Return [x, y] of the center of cell containing provided text 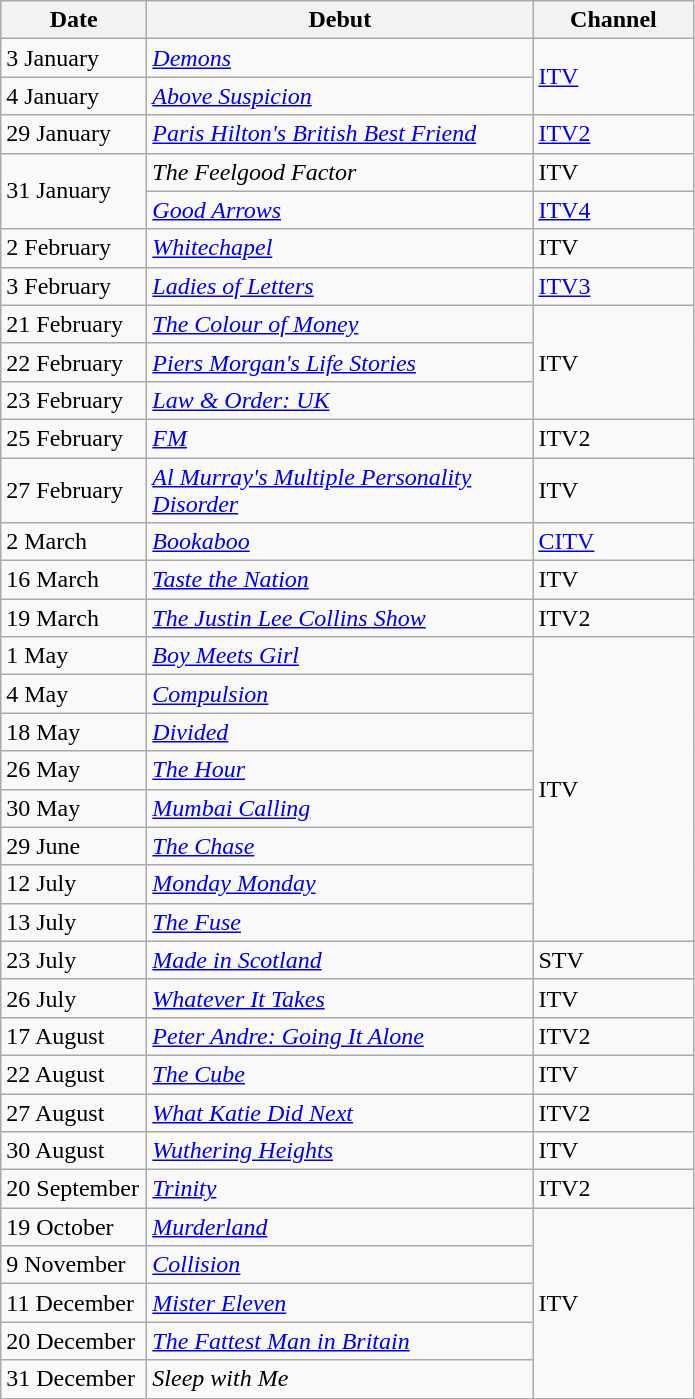
20 December [74, 1341]
4 May [74, 694]
Wuthering Heights [340, 1151]
Monday Monday [340, 884]
Mister Eleven [340, 1303]
The Cube [340, 1074]
29 January [74, 134]
Whitechapel [340, 248]
Ladies of Letters [340, 286]
The Justin Lee Collins Show [340, 618]
Demons [340, 58]
Compulsion [340, 694]
Made in Scotland [340, 960]
STV [614, 960]
The Colour of Money [340, 324]
11 December [74, 1303]
The Fuse [340, 922]
Whatever It Takes [340, 998]
Paris Hilton's British Best Friend [340, 134]
1 May [74, 656]
19 October [74, 1227]
The Hour [340, 770]
9 November [74, 1265]
22 August [74, 1074]
2 March [74, 542]
20 September [74, 1189]
Boy Meets Girl [340, 656]
27 August [74, 1113]
Channel [614, 20]
3 February [74, 286]
Good Arrows [340, 210]
Law & Order: UK [340, 400]
Taste the Nation [340, 580]
The Fattest Man in Britain [340, 1341]
19 March [74, 618]
ITV3 [614, 286]
FM [340, 438]
21 February [74, 324]
ITV4 [614, 210]
26 May [74, 770]
23 February [74, 400]
Date [74, 20]
Divided [340, 732]
3 January [74, 58]
13 July [74, 922]
Mumbai Calling [340, 808]
26 July [74, 998]
The Feelgood Factor [340, 172]
Sleep with Me [340, 1379]
29 June [74, 846]
12 July [74, 884]
16 March [74, 580]
Al Murray's Multiple Personality Disorder [340, 490]
2 February [74, 248]
17 August [74, 1036]
30 May [74, 808]
Debut [340, 20]
18 May [74, 732]
25 February [74, 438]
The Chase [340, 846]
Above Suspicion [340, 96]
27 February [74, 490]
30 August [74, 1151]
Piers Morgan's Life Stories [340, 362]
31 December [74, 1379]
23 July [74, 960]
Murderland [340, 1227]
What Katie Did Next [340, 1113]
CITV [614, 542]
Collision [340, 1265]
22 February [74, 362]
Bookaboo [340, 542]
31 January [74, 191]
Peter Andre: Going It Alone [340, 1036]
4 January [74, 96]
Trinity [340, 1189]
